For the text-containing cell, return its midpoint in [x, y] coordinate format. 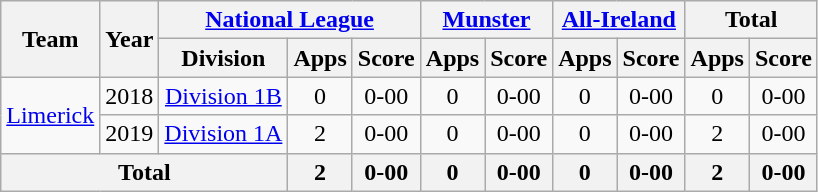
Team [50, 39]
2019 [130, 134]
Year [130, 39]
All-Ireland [619, 20]
Division [224, 58]
Division 1A [224, 134]
Munster [486, 20]
Limerick [50, 115]
National League [290, 20]
2018 [130, 96]
Division 1B [224, 96]
